Extract the (X, Y) coordinate from the center of the cell holding the provided text.  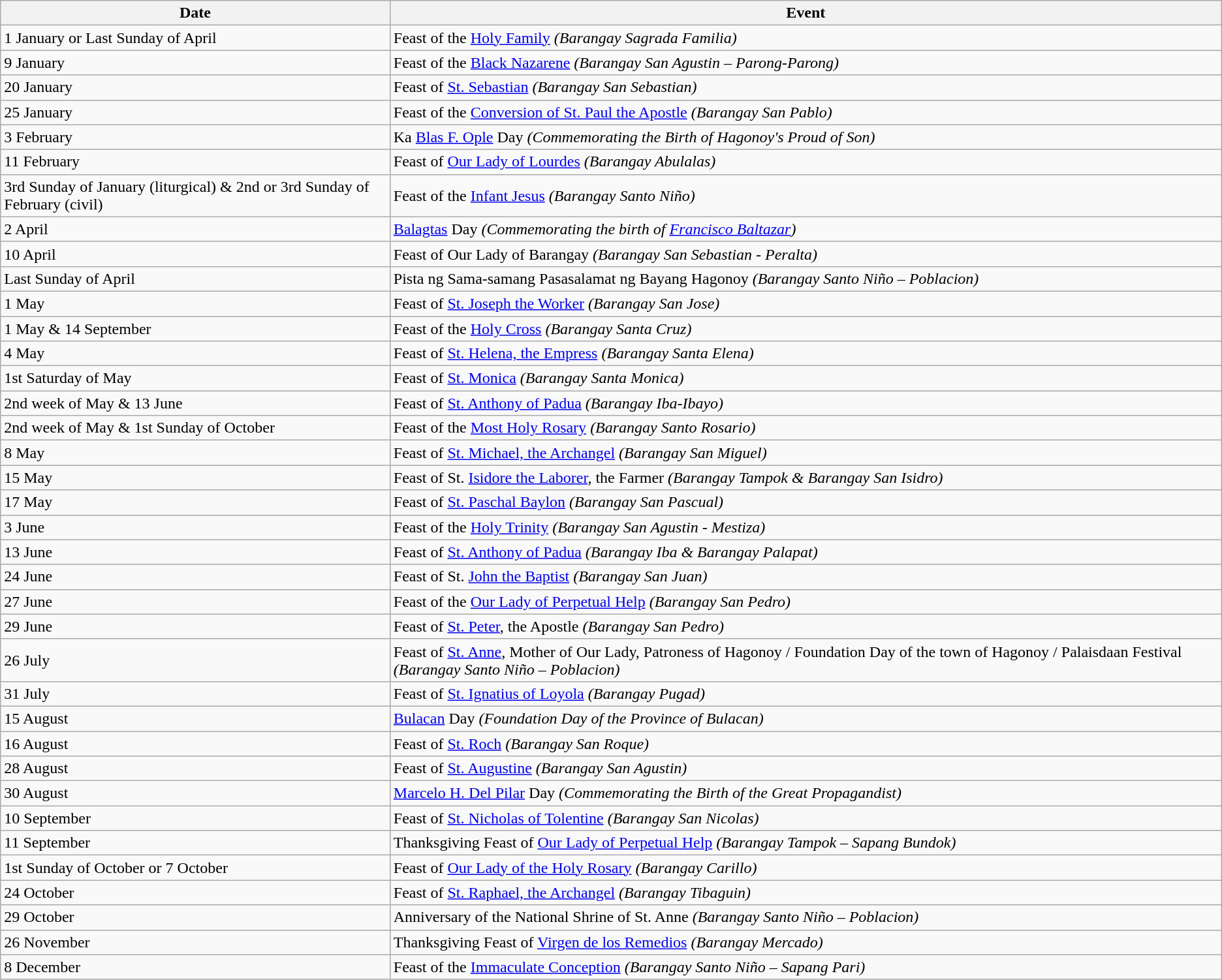
Feast of St. Raphael, the Archangel (Barangay Tibaguin) (806, 893)
4 May (196, 354)
11 February (196, 162)
Feast of St. Monica (Barangay Santa Monica) (806, 378)
Feast of St. Anthony of Padua (Barangay Iba & Barangay Palapat) (806, 552)
Feast of Our Lady of the Holy Rosary (Barangay Carillo) (806, 868)
1st Sunday of October or 7 October (196, 868)
Feast of St. Sebastian (Barangay San Sebastian) (806, 87)
3 June (196, 527)
Marcelo H. Del Pilar Day (Commemorating the Birth of the Great Propagandist) (806, 793)
Feast of St. Helena, the Empress (Barangay Santa Elena) (806, 354)
Feast of the Black Nazarene (Barangay San Agustin – Parong-Parong) (806, 63)
Feast of St. Isidore the Laborer, the Farmer (Barangay Tampok & Barangay San Isidro) (806, 478)
31 July (196, 694)
Bulacan Day (Foundation Day of the Province of Bulacan) (806, 718)
1 January or Last Sunday of April (196, 38)
Feast of the Conversion of St. Paul the Apostle (Barangay San Pablo) (806, 112)
10 September (196, 818)
15 August (196, 718)
Ka Blas F. Ople Day (Commemorating the Birth of Hagonoy's Proud of Son) (806, 137)
Feast of the Most Holy Rosary (Barangay Santo Rosario) (806, 428)
Feast of the Our Lady of Perpetual Help (Barangay San Pedro) (806, 602)
8 May (196, 453)
Feast of St. John the Baptist (Barangay San Juan) (806, 577)
Feast of the Holy Cross (Barangay Santa Cruz) (806, 328)
8 December (196, 967)
Thanksgiving Feast of Our Lady of Perpetual Help (Barangay Tampok – Sapang Bundok) (806, 843)
Feast of the Holy Family (Barangay Sagrada Familia) (806, 38)
Feast of St. Joseph the Worker (Barangay San Jose) (806, 303)
1 May (196, 303)
Feast of St. Ignatius of Loyola (Barangay Pugad) (806, 694)
25 January (196, 112)
Feast of St. Nicholas of Tolentine (Barangay San Nicolas) (806, 818)
Event (806, 13)
Feast of Our Lady of Barangay (Barangay San Sebastian - Peralta) (806, 254)
27 June (196, 602)
24 October (196, 893)
17 May (196, 502)
Feast of St. Paschal Baylon (Barangay San Pascual) (806, 502)
3 February (196, 137)
30 August (196, 793)
11 September (196, 843)
16 August (196, 743)
Feast of St. Anthony of Padua (Barangay Iba-Ibayo) (806, 403)
10 April (196, 254)
Thanksgiving Feast of Virgen de los Remedios (Barangay Mercado) (806, 942)
Feast of the Holy Trinity (Barangay San Agustin - Mestiza) (806, 527)
Balagtas Day (Commemorating the birth of Francisco Baltazar) (806, 229)
Feast of St. Peter, the Apostle (Barangay San Pedro) (806, 626)
13 June (196, 552)
2nd week of May & 13 June (196, 403)
1 May & 14 September (196, 328)
Feast of the Immaculate Conception (Barangay Santo Niño – Sapang Pari) (806, 967)
20 January (196, 87)
Anniversary of the National Shrine of St. Anne (Barangay Santo Niño – Poblacion) (806, 917)
Pista ng Sama-samang Pasasalamat ng Bayang Hagonoy (Barangay Santo Niño – Poblacion) (806, 279)
Feast of the Infant Jesus (Barangay Santo Niño) (806, 196)
29 October (196, 917)
2 April (196, 229)
Last Sunday of April (196, 279)
Date (196, 13)
26 November (196, 942)
15 May (196, 478)
1st Saturday of May (196, 378)
29 June (196, 626)
Feast of Our Lady of Lourdes (Barangay Abulalas) (806, 162)
9 January (196, 63)
3rd Sunday of January (liturgical) & 2nd or 3rd Sunday of February (civil) (196, 196)
24 June (196, 577)
Feast of St. Michael, the Archangel (Barangay San Miguel) (806, 453)
26 July (196, 660)
Feast of St. Roch (Barangay San Roque) (806, 743)
Feast of St. Augustine (Barangay San Agustin) (806, 769)
28 August (196, 769)
2nd week of May & 1st Sunday of October (196, 428)
